Locate the cell with the specified text and output its (X, Y) center coordinate. 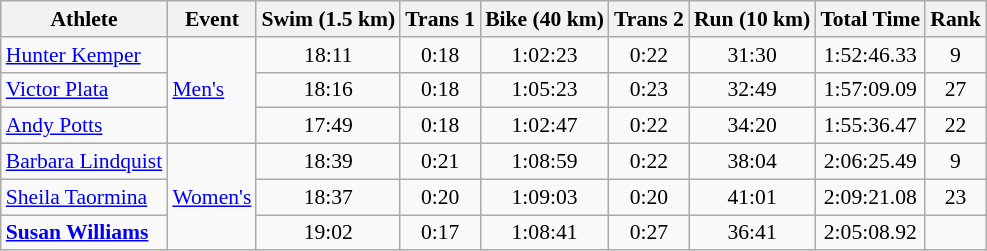
Event (212, 19)
Trans 1 (440, 19)
41:01 (752, 197)
1:55:36.47 (870, 126)
17:49 (328, 126)
Bike (40 km) (544, 19)
0:23 (649, 90)
Victor Plata (84, 90)
0:21 (440, 162)
Total Time (870, 19)
1:02:47 (544, 126)
2:05:08.92 (870, 233)
18:37 (328, 197)
Run (10 km) (752, 19)
2:09:21.08 (870, 197)
0:17 (440, 233)
1:52:46.33 (870, 55)
32:49 (752, 90)
31:30 (752, 55)
1:08:59 (544, 162)
1:08:41 (544, 233)
1:02:23 (544, 55)
2:06:25.49 (870, 162)
27 (956, 90)
Susan Williams (84, 233)
1:05:23 (544, 90)
Men's (212, 90)
18:39 (328, 162)
Athlete (84, 19)
Trans 2 (649, 19)
23 (956, 197)
18:16 (328, 90)
0:27 (649, 233)
Andy Potts (84, 126)
Women's (212, 198)
1:09:03 (544, 197)
Barbara Lindquist (84, 162)
Swim (1.5 km) (328, 19)
36:41 (752, 233)
Hunter Kemper (84, 55)
1:57:09.09 (870, 90)
22 (956, 126)
34:20 (752, 126)
19:02 (328, 233)
38:04 (752, 162)
18:11 (328, 55)
Rank (956, 19)
Sheila Taormina (84, 197)
